Determine the (X, Y) coordinate at the center of the cell enclosing the given text.  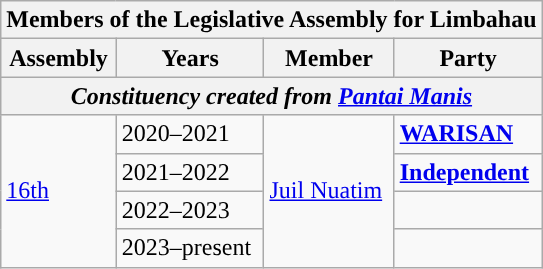
2020–2021 (190, 134)
Assembly (58, 58)
WARISAN (468, 134)
Member (329, 58)
2022–2023 (190, 210)
Constituency created from Pantai Manis (272, 96)
Years (190, 58)
16th (58, 191)
2021–2022 (190, 172)
Party (468, 58)
Juil Nuatim (329, 191)
2023–present (190, 248)
Members of the Legislative Assembly for Limbahau (272, 20)
Independent (468, 172)
